Return the (X, Y) coordinate for the center point of the cell that contains the specified text.  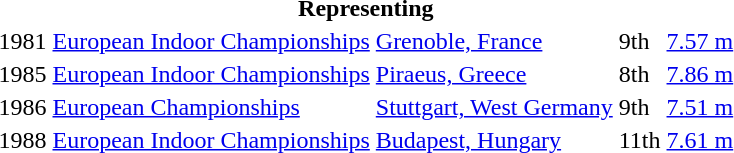
Stuttgart, West Germany (494, 107)
Grenoble, France (494, 41)
European Championships (211, 107)
Piraeus, Greece (494, 74)
8th (640, 74)
